Determine the (x, y) coordinate at the center of the cell enclosing the given text.  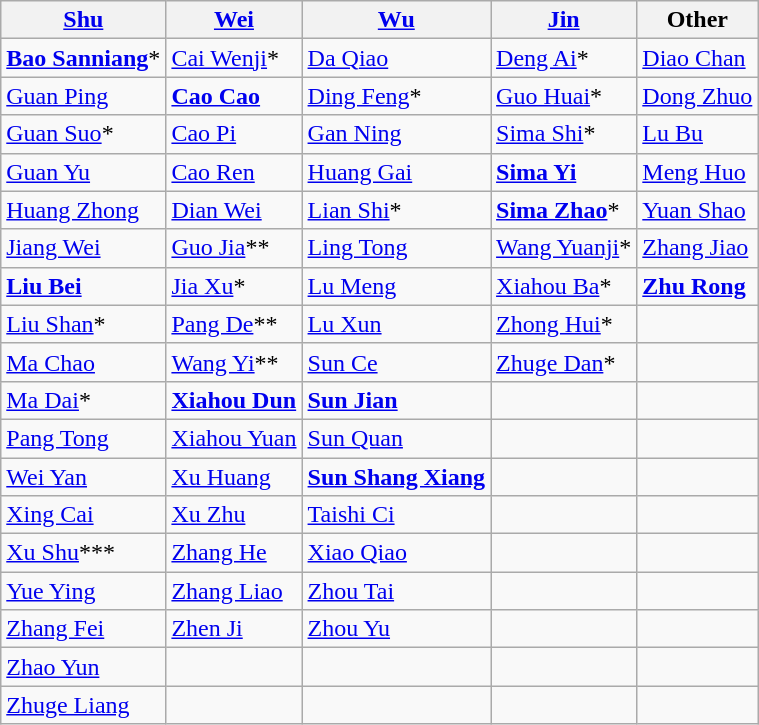
Xing Cai (84, 515)
Liu Bei (84, 286)
Ma Dai* (84, 400)
Cao Ren (234, 172)
Huang Gai (396, 172)
Ding Feng* (396, 96)
Xiahou Yuan (234, 438)
Guo Jia** (234, 248)
Sima Shi* (564, 134)
Wang Yi** (234, 362)
Lian Shi* (396, 210)
Zhen Ji (234, 629)
Zhang Fei (84, 629)
Guo Huai* (564, 96)
Zhang He (234, 553)
Sun Jian (396, 400)
Wang Yuanji* (564, 248)
Zhang Jiao (698, 248)
Wu (396, 20)
Liu Shan* (84, 324)
Xiao Qiao (396, 553)
Zhou Tai (396, 591)
Sun Quan (396, 438)
Lu Meng (396, 286)
Meng Huo (698, 172)
Shu (84, 20)
Cai Wenji* (234, 58)
Diao Chan (698, 58)
Sun Ce (396, 362)
Zhou Yu (396, 629)
Taishi Ci (396, 515)
Guan Yu (84, 172)
Zhong Hui* (564, 324)
Xu Shu*** (84, 553)
Xiahou Ba* (564, 286)
Other (698, 20)
Gan Ning (396, 134)
Zhao Yun (84, 667)
Xiahou Dun (234, 400)
Jiang Wei (84, 248)
Ma Chao (84, 362)
Zhu Rong (698, 286)
Jia Xu* (234, 286)
Cao Cao (234, 96)
Sima Yi (564, 172)
Ling Tong (396, 248)
Sun Shang Xiang (396, 477)
Jin (564, 20)
Pang De** (234, 324)
Yuan Shao (698, 210)
Dong Zhuo (698, 96)
Wei Yan (84, 477)
Lu Bu (698, 134)
Cao Pi (234, 134)
Dian Wei (234, 210)
Guan Ping (84, 96)
Xu Huang (234, 477)
Da Qiao (396, 58)
Xu Zhu (234, 515)
Wei (234, 20)
Bao Sanniang* (84, 58)
Sima Zhao* (564, 210)
Pang Tong (84, 438)
Huang Zhong (84, 210)
Guan Suo* (84, 134)
Zhang Liao (234, 591)
Lu Xun (396, 324)
Deng Ai* (564, 58)
Zhuge Liang (84, 705)
Zhuge Dan* (564, 362)
Yue Ying (84, 591)
